Capture the cell that displays the provided text and extract its [X, Y] central coordinate. 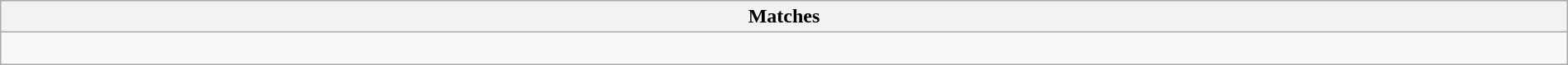
Matches [784, 17]
